Find where the given text appears and provide that cell's center as [x, y] coordinate. 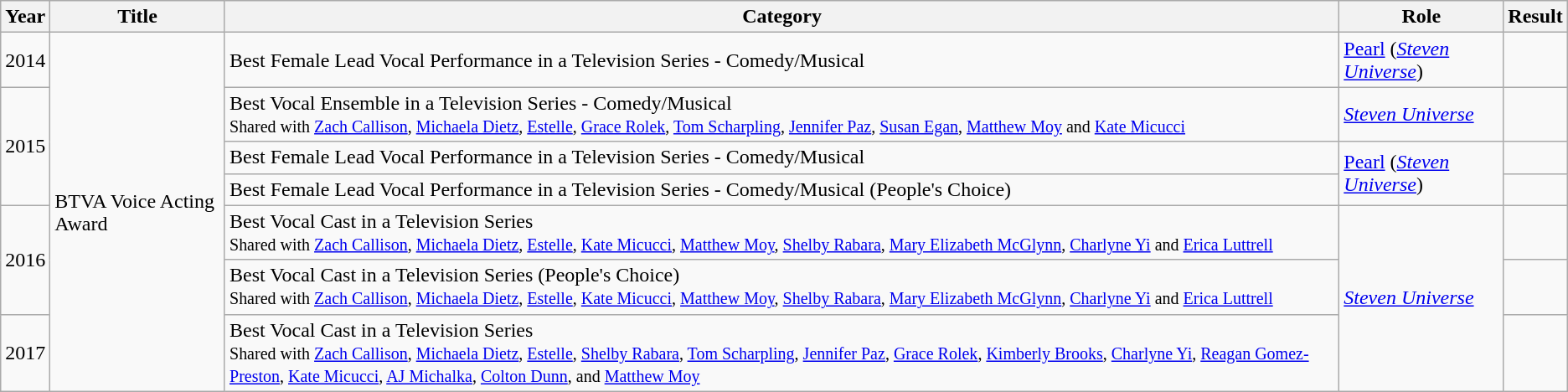
2016 [25, 260]
Title [137, 17]
Role [1421, 17]
Year [25, 17]
2014 [25, 60]
Best Female Lead Vocal Performance in a Television Series - Comedy/Musical (People's Choice) [781, 189]
2017 [25, 353]
Result [1535, 17]
BTVA Voice Acting Award [137, 212]
Category [781, 17]
2015 [25, 146]
